Provide the (x, y) coordinate of the cell's center where the given text is located.  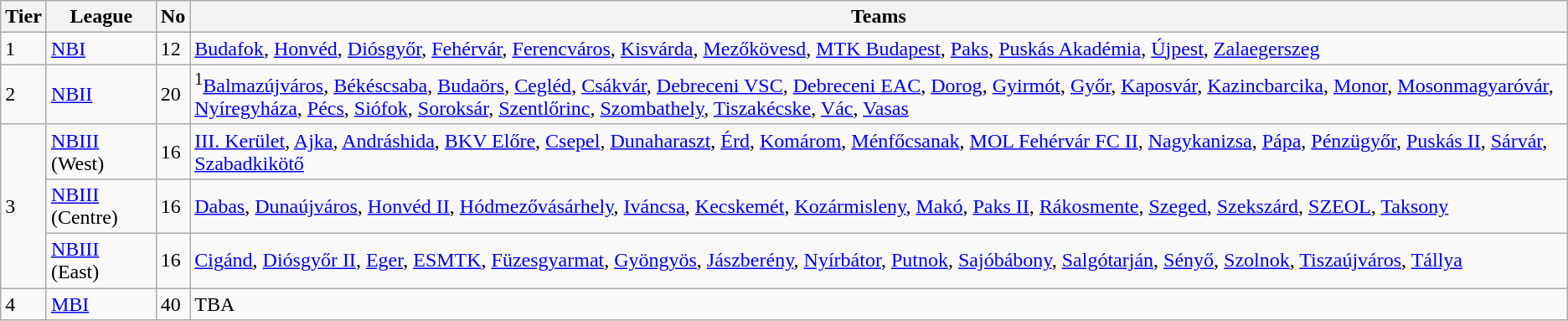
NBII (101, 95)
Budafok, Honvéd, Diósgyőr, Fehérvár, Ferencváros, Kisvárda, Mezőkövesd, MTK Budapest, Paks, Puskás Akadémia, Újpest, Zalaegerszeg (879, 49)
MBI (101, 304)
20 (173, 95)
Tier (23, 17)
12 (173, 49)
40 (173, 304)
4 (23, 304)
League (101, 17)
NBIII (East) (101, 261)
NBIII (West) (101, 151)
NBIII (Centre) (101, 206)
2 (23, 95)
Teams (879, 17)
TBA (879, 304)
NBI (101, 49)
No (173, 17)
1 (23, 49)
Dabas, Dunaújváros, Honvéd II, Hódmezővásárhely, Iváncsa, Kecskemét, Kozármisleny, Makó, Paks II, Rákosmente, Szeged, Szekszárd, SZEOL, Taksony (879, 206)
3 (23, 206)
